Determine the [X, Y] coordinate at the center of the cell enclosing the given text.  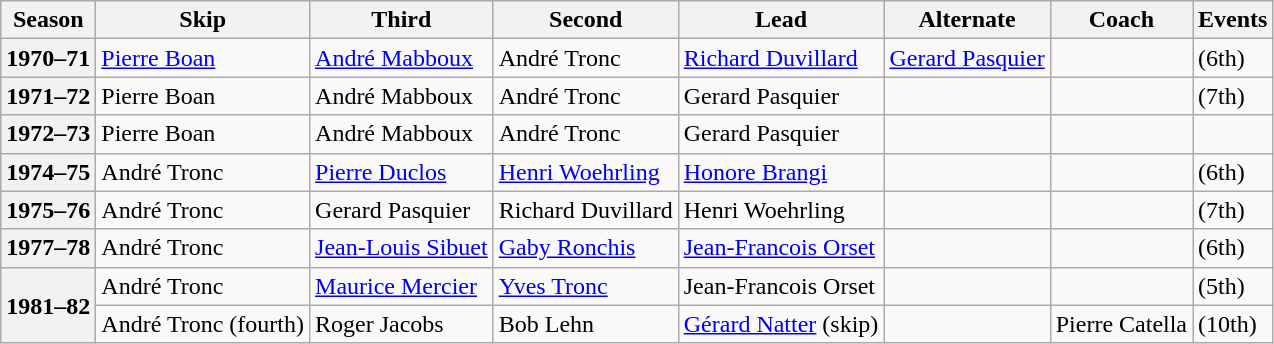
1972–73 [48, 134]
Events [1233, 20]
Maurice Mercier [402, 286]
Pierre Duclos [402, 172]
(5th) [1233, 286]
1970–71 [48, 58]
1974–75 [48, 172]
Roger Jacobs [402, 324]
Gérard Natter (skip) [781, 324]
Pierre Catella [1121, 324]
Lead [781, 20]
Yves Tronc [586, 286]
Gaby Ronchis [586, 248]
(10th) [1233, 324]
André Tronc (fourth) [203, 324]
Third [402, 20]
Alternate [967, 20]
Season [48, 20]
Coach [1121, 20]
Skip [203, 20]
1981–82 [48, 305]
Jean-Louis Sibuet [402, 248]
Second [586, 20]
Bob Lehn [586, 324]
1977–78 [48, 248]
Honore Brangi [781, 172]
1971–72 [48, 96]
1975–76 [48, 210]
